Scan for the cell matching the given text and deliver its [X, Y] coordinate at center. 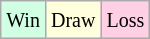
Loss [126, 20]
Win [24, 20]
Draw [72, 20]
